Locate the cell with the specified text and output its [X, Y] center coordinate. 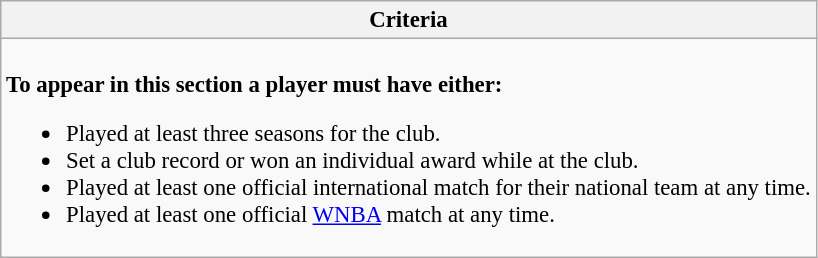
Criteria [408, 20]
